Identify which cell holds the provided text, then report its (X, Y) central coordinate. 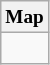
Map (25, 17)
